Extract the (X, Y) coordinate from the center of the cell holding the provided text.  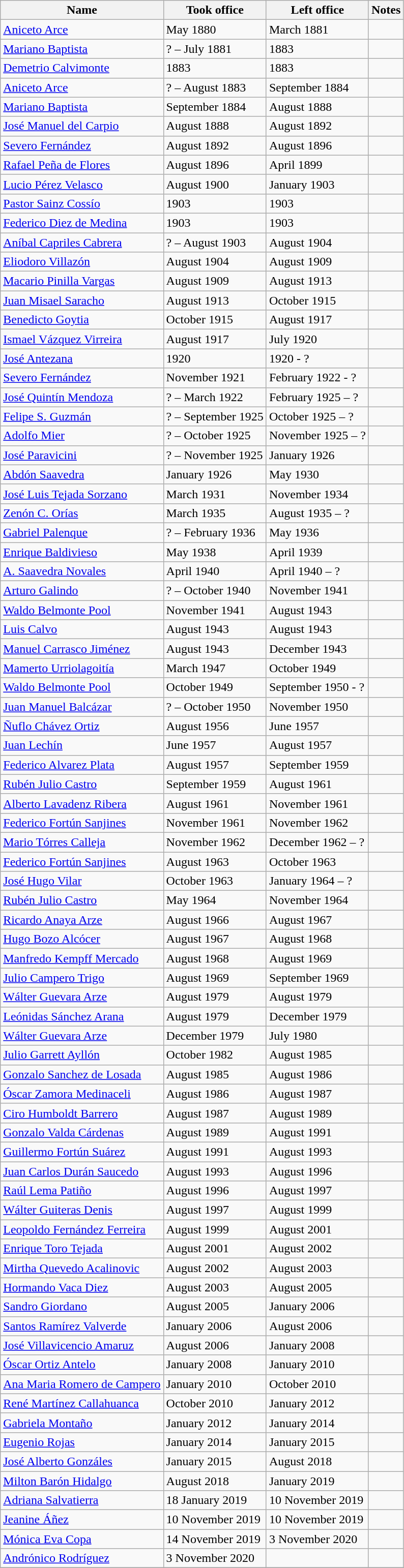
? – February 1936 (215, 532)
Ana Maria Romero de Campero (82, 1384)
April 1939 (318, 552)
October 1925 – ? (318, 416)
Enrique Toro Tejada (82, 1249)
Juan Misael Saracho (82, 300)
Juan Carlos Durán Saucedo (82, 1171)
July 1980 (318, 1036)
Manuel Carrasco Jiménez (82, 649)
April 1940 (215, 571)
February 1925 – ? (318, 397)
Hormando Vaca Diez (82, 1287)
Rafael Peña de Flores (82, 165)
Óscar Zamora Medinaceli (82, 1094)
Óscar Ortiz Antelo (82, 1365)
April 1940 – ? (318, 571)
Manfredo Kempff Mercado (82, 958)
Ismael Vázquez Virreira (82, 339)
Aníbal Capriles Cabrera (82, 243)
Demetrio Calvimonte (82, 68)
? – October 1940 (215, 591)
Alberto Lavadenz Ribera (82, 803)
Gabriel Palenque (82, 532)
Arturo Galindo (82, 591)
A. Saavedra Novales (82, 571)
Luis Calvo (82, 629)
José Paravicini (82, 455)
Adriana Salvatierra (82, 1500)
Lucio Pérez Velasco (82, 184)
January 1964 – ? (318, 881)
José Quintín Mendoza (82, 397)
Abdón Saavedra (82, 474)
Eugenio Rojas (82, 1442)
February 1922 - ? (318, 378)
Mónica Eva Copa (82, 1539)
? – August 1903 (215, 243)
August 1966 (215, 920)
Sandro Giordano (82, 1307)
Julio Campero Trigo (82, 978)
? – October 1925 (215, 436)
Ciro Humboldt Barrero (82, 1113)
José Manuel del Carpio (82, 126)
? – October 1950 (215, 707)
September 1950 - ? (318, 687)
August 1956 (215, 726)
Left office (318, 10)
March 1931 (215, 494)
Leónidas Sánchez Arana (82, 1016)
August 1900 (215, 184)
Guillermo Fortún Suárez (82, 1152)
Leopoldo Fernández Ferreira (82, 1229)
March 1881 (318, 29)
Julio Garrett Ayllón (82, 1055)
January 2019 (318, 1481)
Hugo Bozo Alcócer (82, 939)
August 1963 (215, 862)
Federico Alvarez Plata (82, 765)
José Hugo Vilar (82, 881)
? – August 1883 (215, 87)
Gonzalo Valda Cárdenas (82, 1132)
18 January 2019 (215, 1500)
Name (82, 10)
René Martínez Callahuanca (82, 1403)
December 1943 (318, 649)
Santos Ramírez Valverde (82, 1326)
1920 - ? (318, 358)
1920 (215, 358)
July 1920 (318, 339)
Gonzalo Sanchez de Losada (82, 1074)
Macario Pinilla Vargas (82, 281)
May 1930 (318, 474)
Notes (386, 10)
Jeanine Áñez (82, 1520)
May 1936 (318, 532)
Juan Manuel Balcázar (82, 707)
November 1925 – ? (318, 436)
November 1964 (318, 900)
? – July 1881 (215, 49)
April 1899 (318, 165)
August 1935 – ? (318, 513)
May 1880 (215, 29)
Enrique Baldivieso (82, 552)
José Alberto Gonzáles (82, 1461)
March 1935 (215, 513)
Wálter Guiteras Denis (82, 1210)
Milton Barón Hidalgo (82, 1481)
Eliodoro Villazón (82, 262)
Ricardo Anaya Arze (82, 920)
Federico Diez de Medina (82, 223)
Pastor Sainz Cossío (82, 203)
January 1903 (318, 184)
March 1947 (215, 668)
October 1982 (215, 1055)
Benedicto Goytia (82, 320)
Gabriela Montaño (82, 1423)
14 November 2019 (215, 1539)
Mario Tórres Calleja (82, 842)
November 1921 (215, 378)
September 1969 (318, 978)
Ñuflo Chávez Ortiz (82, 726)
Raúl Lema Patiño (82, 1191)
José Antezana (82, 358)
Juan Lechín (82, 745)
Andrónico Rodríguez (82, 1558)
Felipe S. Guzmán (82, 416)
November 1950 (318, 707)
? – September 1925 (215, 416)
Zenón C. Orías (82, 513)
Mirtha Quevedo Acalinovic (82, 1268)
José Villavicencio Amaruz (82, 1345)
May 1964 (215, 900)
December 1962 – ? (318, 842)
Adolfo Mier (82, 436)
May 1938 (215, 552)
November 1934 (318, 494)
Mamerto Urriolagoitía (82, 668)
Took office (215, 10)
? – November 1925 (215, 455)
? – March 1922 (215, 397)
José Luis Tejada Sorzano (82, 494)
